Capture the cell that displays the provided text and extract its [x, y] central coordinate. 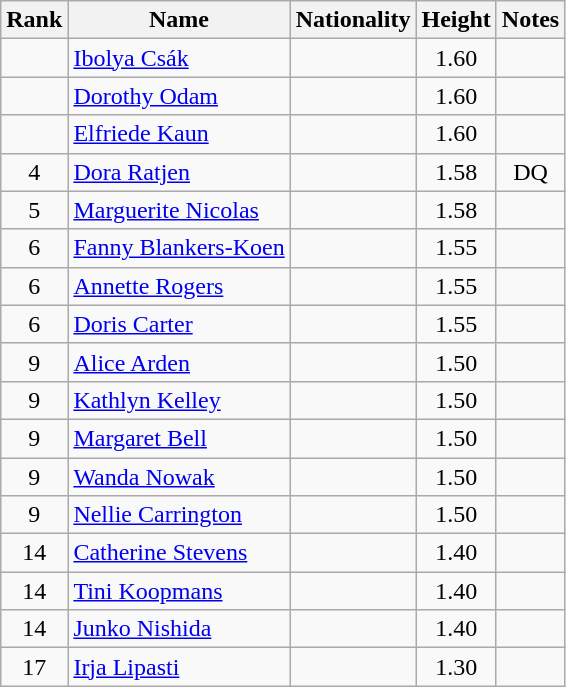
Dora Ratjen [179, 172]
Catherine Stevens [179, 553]
Junko Nishida [179, 629]
Fanny Blankers-Koen [179, 248]
Marguerite Nicolas [179, 210]
4 [34, 172]
5 [34, 210]
Nellie Carrington [179, 515]
Kathlyn Kelley [179, 400]
Wanda Nowak [179, 477]
Irja Lipasti [179, 667]
17 [34, 667]
Elfriede Kaun [179, 134]
1.30 [456, 667]
Dorothy Odam [179, 96]
Ibolya Csák [179, 58]
Nationality [353, 20]
Tini Koopmans [179, 591]
Annette Rogers [179, 286]
DQ [530, 172]
Alice Arden [179, 362]
Doris Carter [179, 324]
Rank [34, 20]
Margaret Bell [179, 438]
Height [456, 20]
Name [179, 20]
Notes [530, 20]
